Find where the given text appears and provide that cell's center as (x, y) coordinate. 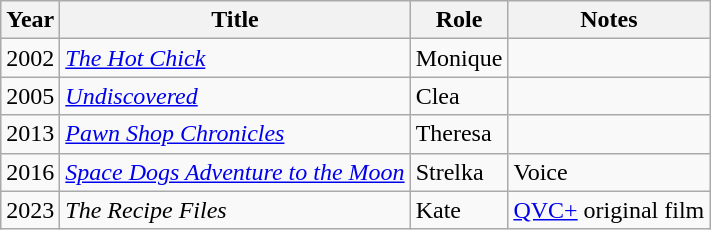
Kate (459, 210)
The Recipe Files (235, 210)
2016 (30, 172)
2023 (30, 210)
2005 (30, 96)
Role (459, 20)
QVC+ original film (609, 210)
2013 (30, 134)
Notes (609, 20)
Voice (609, 172)
Pawn Shop Chronicles (235, 134)
Clea (459, 96)
Undiscovered (235, 96)
Title (235, 20)
Monique (459, 58)
The Hot Chick (235, 58)
Strelka (459, 172)
Theresa (459, 134)
Space Dogs Adventure to the Moon (235, 172)
Year (30, 20)
2002 (30, 58)
